Return the [X, Y] coordinate for the center point of the cell that contains the specified text.  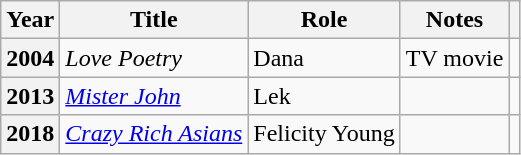
TV movie [454, 58]
Love Poetry [154, 58]
Felicity Young [324, 134]
Lek [324, 96]
Role [324, 20]
Notes [454, 20]
2013 [30, 96]
2004 [30, 58]
Mister John [154, 96]
Dana [324, 58]
Title [154, 20]
Year [30, 20]
Crazy Rich Asians [154, 134]
2018 [30, 134]
